Pinpoint the cell where the given text exists, returning its [X, Y] midpoint coordinate. 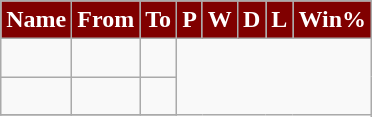
To [158, 20]
W [220, 20]
Win% [332, 20]
L [280, 20]
Name [36, 20]
D [251, 20]
P [190, 20]
From [106, 20]
